For the text-containing cell, return its midpoint in (X, Y) coordinate format. 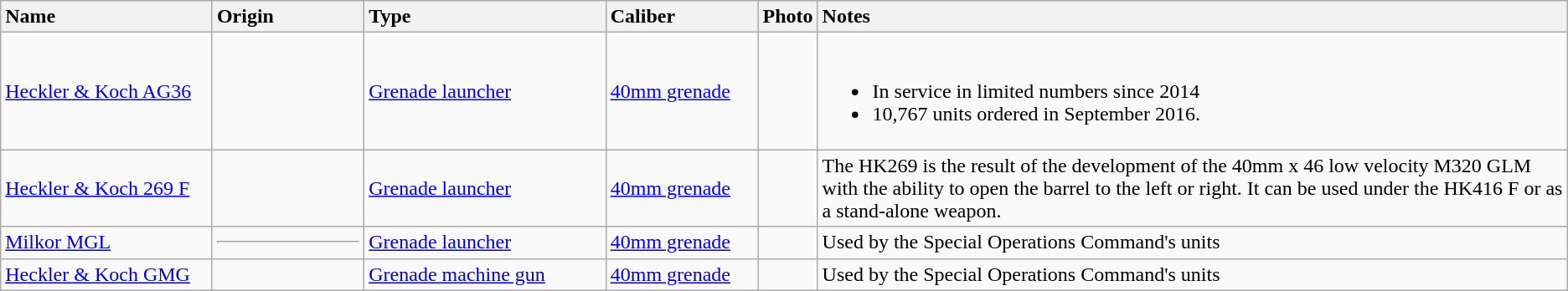
Milkor MGL (107, 242)
Origin (288, 17)
Notes (1193, 17)
Grenade machine gun (485, 274)
Name (107, 17)
Caliber (682, 17)
Type (485, 17)
Heckler & Koch GMG (107, 274)
Heckler & Koch AG36 (107, 91)
Photo (787, 17)
In service in limited numbers since 201410,767 units ordered in September 2016. (1193, 91)
Heckler & Koch 269 F (107, 188)
